Pinpoint the cell where the given text exists, returning its (x, y) midpoint coordinate. 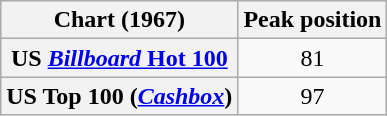
US Billboard Hot 100 (120, 58)
US Top 100 (Cashbox) (120, 96)
Chart (1967) (120, 20)
81 (312, 58)
97 (312, 96)
Peak position (312, 20)
